For the text-containing cell, return its midpoint in [x, y] coordinate format. 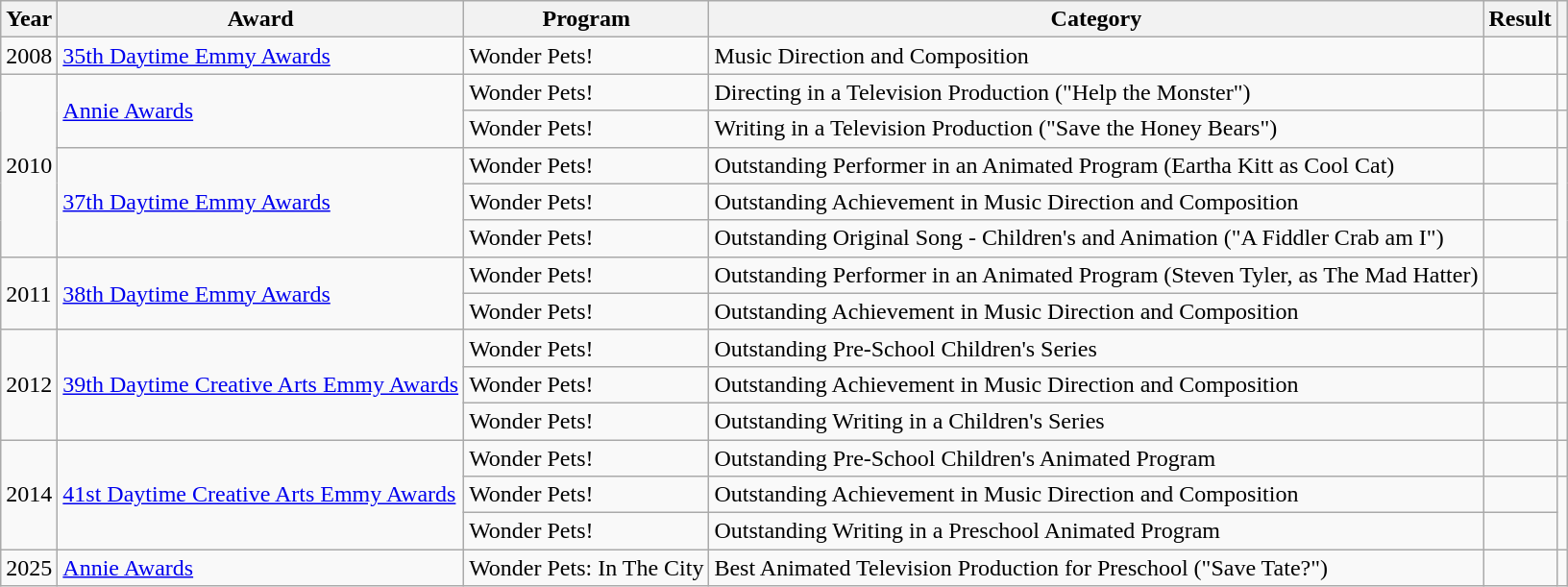
2014 [29, 495]
Outstanding Writing in a Preschool Animated Program [1096, 531]
37th Daytime Emmy Awards [261, 202]
2025 [29, 568]
Result [1520, 19]
Writing in a Television Production ("Save the Honey Bears") [1096, 129]
Outstanding Original Song - Children's and Animation ("A Fiddler Crab am I") [1096, 238]
Outstanding Pre-School Children's Animated Program [1096, 458]
Outstanding Pre-School Children's Series [1096, 348]
Outstanding Writing in a Children's Series [1096, 421]
41st Daytime Creative Arts Emmy Awards [261, 495]
Music Direction and Composition [1096, 56]
Outstanding Performer in an Animated Program (Eartha Kitt as Cool Cat) [1096, 165]
35th Daytime Emmy Awards [261, 56]
39th Daytime Creative Arts Emmy Awards [261, 384]
Directing in a Television Production ("Help the Monster") [1096, 92]
Outstanding Performer in an Animated Program (Steven Tyler, as The Mad Hatter) [1096, 275]
2011 [29, 293]
Award [261, 19]
Program [586, 19]
Wonder Pets: In The City [586, 568]
2012 [29, 384]
38th Daytime Emmy Awards [261, 293]
Year [29, 19]
Best Animated Television Production for Preschool ("Save Tate?") [1096, 568]
2010 [29, 165]
2008 [29, 56]
Category [1096, 19]
